From the cell containing the given text, extract its center point as [X, Y] coordinate. 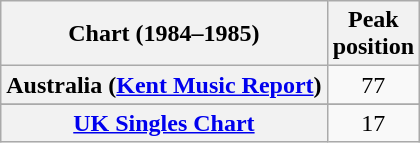
77 [373, 85]
Peakposition [373, 34]
UK Singles Chart [164, 123]
Australia (Kent Music Report) [164, 85]
17 [373, 123]
Chart (1984–1985) [164, 34]
